Capture the cell that displays the provided text and extract its (x, y) central coordinate. 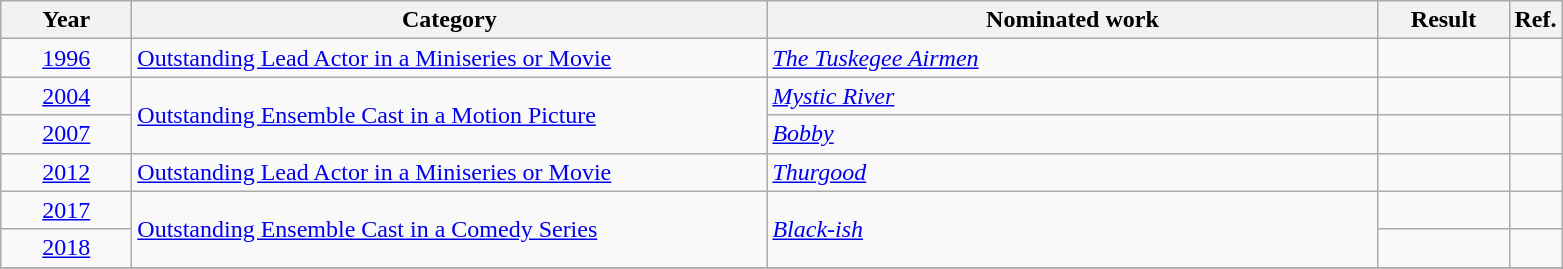
Nominated work (1072, 20)
2004 (66, 96)
2007 (66, 134)
The Tuskegee Airmen (1072, 58)
Thurgood (1072, 172)
Black-ish (1072, 229)
Bobby (1072, 134)
1996 (66, 58)
Mystic River (1072, 96)
Outstanding Ensemble Cast in a Motion Picture (450, 115)
2018 (66, 248)
2012 (66, 172)
2017 (66, 210)
Ref. (1536, 20)
Result (1444, 20)
Year (66, 20)
Outstanding Ensemble Cast in a Comedy Series (450, 229)
Category (450, 20)
